Locate the cell with the specified text and output its (X, Y) center coordinate. 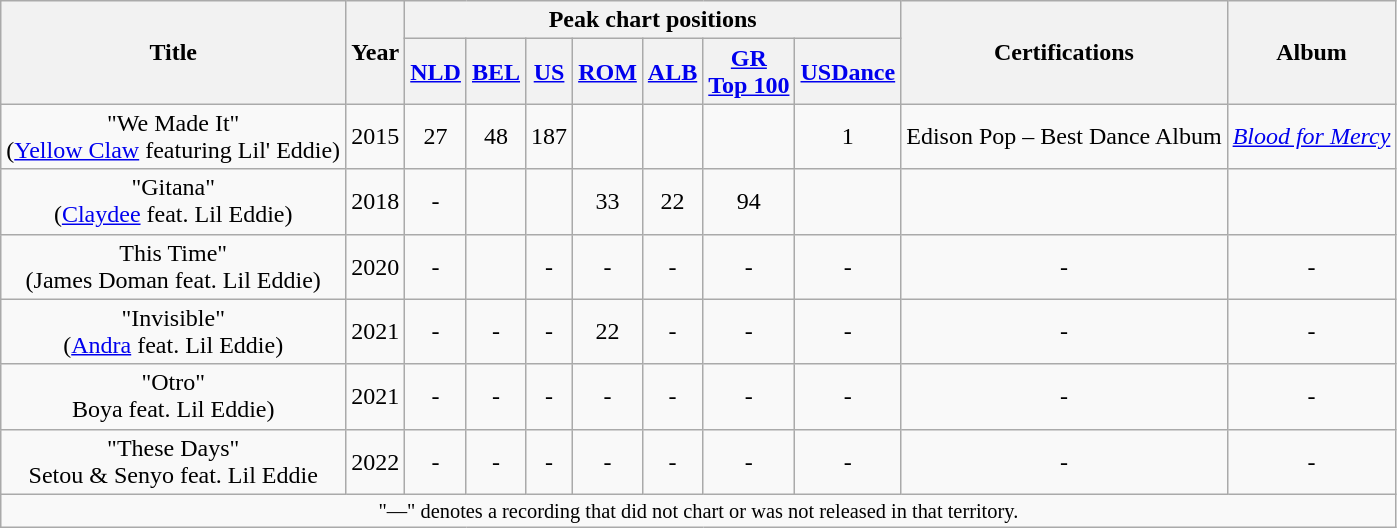
"Otro"Boya feat. Lil Eddie) (174, 396)
Year (376, 52)
2018 (376, 202)
Peak chart positions (653, 20)
187 (550, 136)
Title (174, 52)
ROM (608, 72)
USDance (848, 72)
Certifications (1064, 52)
27 (436, 136)
Edison Pop – Best Dance Album (1064, 136)
94 (749, 202)
ALB (672, 72)
GRTop 100 (749, 72)
US (550, 72)
33 (608, 202)
2020 (376, 266)
NLD (436, 72)
2022 (376, 462)
Album (1312, 52)
BEL (496, 72)
"—" denotes a recording that did not chart or was not released in that territory. (698, 511)
"These Days"Setou & Senyo feat. Lil Eddie (174, 462)
"Gitana"(Claydee feat. Lil Eddie) (174, 202)
1 (848, 136)
2015 (376, 136)
"Invisible"(Andra feat. Lil Eddie) (174, 332)
48 (496, 136)
This Time"(James Doman feat. Lil Eddie) (174, 266)
"We Made It"(Yellow Claw featuring Lil' Eddie) (174, 136)
Blood for Mercy (1312, 136)
